Determine the (x, y) coordinate at the center of the cell enclosing the given text.  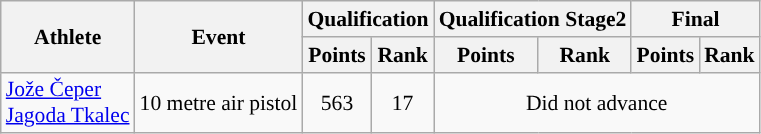
17 (403, 102)
Final (695, 19)
Event (219, 36)
Qualification Stage2 (533, 19)
Jože ČeperJagoda Tkalec (68, 102)
563 (336, 102)
10 metre air pistol (219, 102)
Athlete (68, 36)
Qualification (368, 19)
Did not advance (597, 102)
